Return [x, y] of the center of cell containing provided text 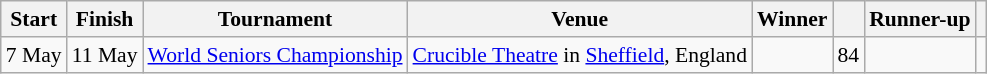
Winner [792, 19]
Runner-up [920, 19]
11 May [105, 55]
84 [848, 55]
Start [34, 19]
Venue [580, 19]
Finish [105, 19]
Tournament [276, 19]
7 May [34, 55]
Crucible Theatre in Sheffield, England [580, 55]
World Seniors Championship [276, 55]
